Locate the cell with the specified text and output its [x, y] center coordinate. 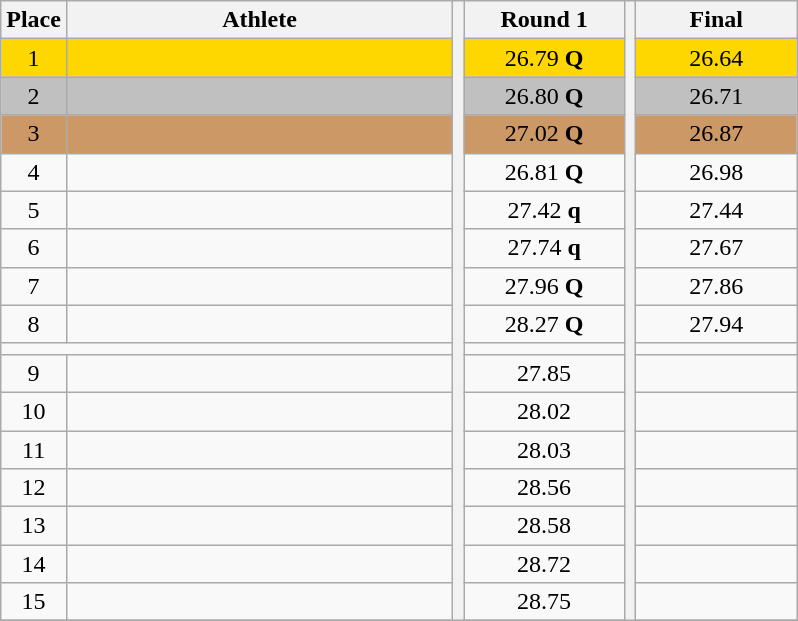
27.02 Q [544, 134]
27.86 [716, 286]
28.03 [544, 449]
27.44 [716, 210]
27.74 q [544, 248]
26.87 [716, 134]
14 [34, 564]
26.79 Q [544, 58]
6 [34, 248]
10 [34, 411]
26.71 [716, 96]
27.42 q [544, 210]
26.64 [716, 58]
26.80 Q [544, 96]
Athlete [259, 20]
28.75 [544, 602]
7 [34, 286]
27.94 [716, 324]
Round 1 [544, 20]
1 [34, 58]
27.85 [544, 373]
28.02 [544, 411]
27.67 [716, 248]
8 [34, 324]
28.27 Q [544, 324]
Final [716, 20]
15 [34, 602]
12 [34, 488]
13 [34, 526]
11 [34, 449]
9 [34, 373]
4 [34, 172]
28.58 [544, 526]
Place [34, 20]
28.72 [544, 564]
26.81 Q [544, 172]
28.56 [544, 488]
5 [34, 210]
26.98 [716, 172]
2 [34, 96]
27.96 Q [544, 286]
3 [34, 134]
